Detect which cell encompasses the target text, then output its (x, y) center coordinate. 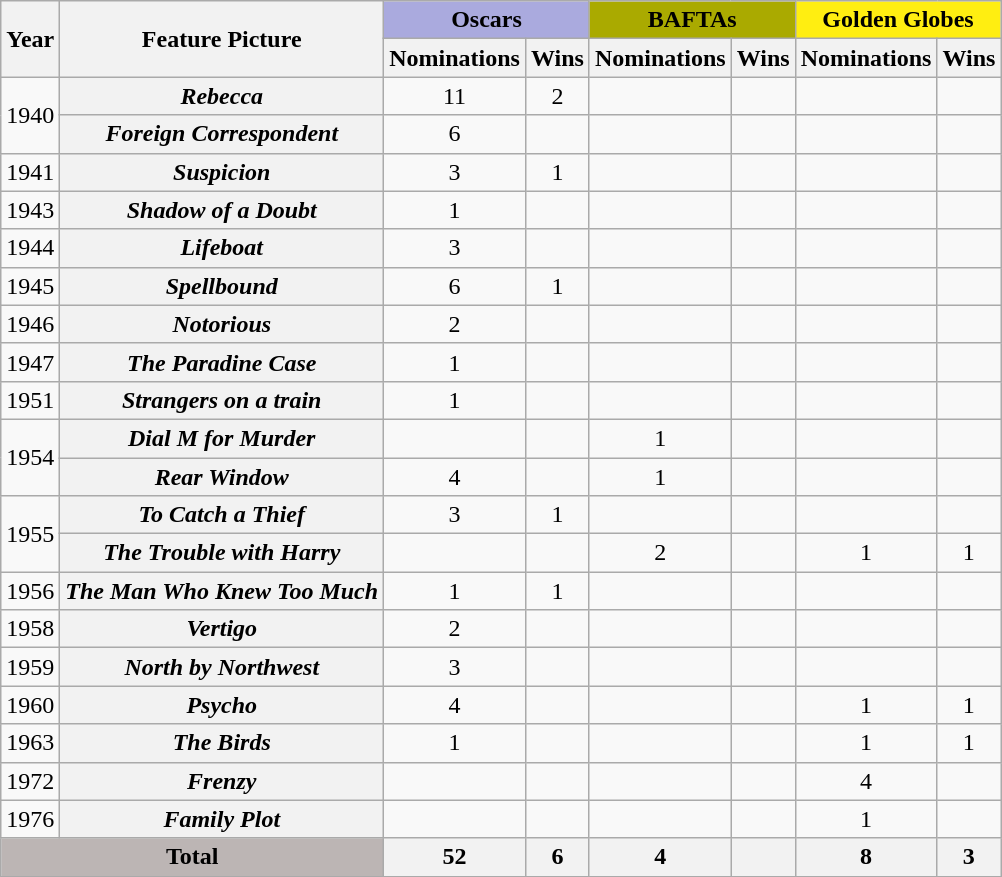
1956 (30, 591)
1940 (30, 115)
North by Northwest (222, 667)
Frenzy (222, 781)
1958 (30, 629)
The Birds (222, 743)
1951 (30, 400)
Lifeboat (222, 248)
Golden Globes (898, 20)
BAFTAs (692, 20)
Psycho (222, 705)
1947 (30, 362)
Rebecca (222, 96)
Rear Window (222, 477)
1944 (30, 248)
Shadow of a Doubt (222, 210)
Dial M for Murder (222, 438)
Oscars (487, 20)
To Catch a Thief (222, 515)
1959 (30, 667)
Feature Picture (222, 39)
1946 (30, 324)
The Man Who Knew Too Much (222, 591)
Spellbound (222, 286)
Strangers on a train (222, 400)
1955 (30, 534)
1976 (30, 819)
1960 (30, 705)
Total (192, 857)
Year (30, 39)
8 (866, 857)
The Paradine Case (222, 362)
The Trouble with Harry (222, 553)
1945 (30, 286)
1941 (30, 172)
1954 (30, 457)
Foreign Correspondent (222, 134)
Vertigo (222, 629)
Family Plot (222, 819)
1972 (30, 781)
11 (455, 96)
1943 (30, 210)
52 (455, 857)
Notorious (222, 324)
1963 (30, 743)
Suspicion (222, 172)
